Return (X, Y) of the center of cell containing provided text 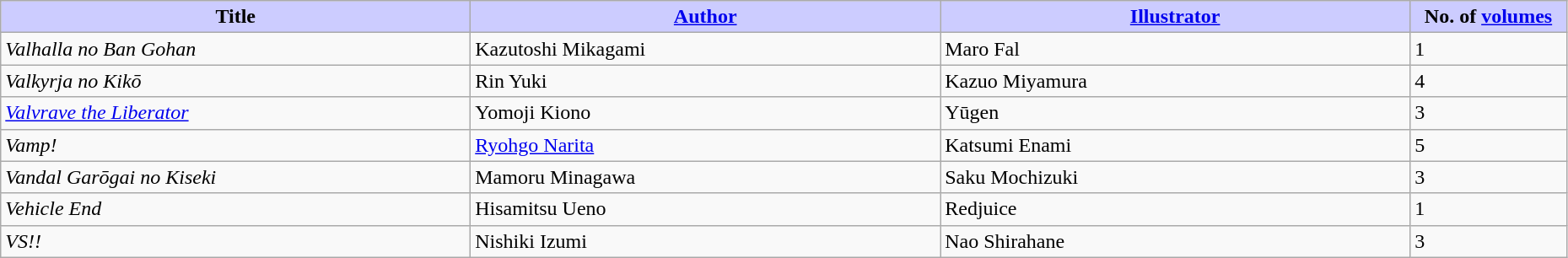
Title (236, 17)
Valkyrja no Kikō (236, 81)
No. of volumes (1489, 17)
Illustrator (1176, 17)
Mamoru Minagawa (705, 177)
Vamp! (236, 145)
Yomoji Kiono (705, 113)
Rin Yuki (705, 81)
Yūgen (1176, 113)
Ryohgo Narita (705, 145)
5 (1489, 145)
Nao Shirahane (1176, 241)
Valhalla no Ban Gohan (236, 49)
Kazutoshi Mikagami (705, 49)
VS!! (236, 241)
Saku Mochizuki (1176, 177)
Vehicle End (236, 209)
Kazuo Miyamura (1176, 81)
Maro Fal (1176, 49)
4 (1489, 81)
Hisamitsu Ueno (705, 209)
Author (705, 17)
Valvrave the Liberator (236, 113)
Redjuice (1176, 209)
Vandal Garōgai no Kiseki (236, 177)
Katsumi Enami (1176, 145)
Nishiki Izumi (705, 241)
